Extract the (X, Y) coordinate from the center of the cell holding the provided text.  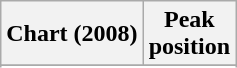
Peakposition (189, 34)
Chart (2008) (72, 34)
